Identify which cell holds the provided text, then report its [x, y] central coordinate. 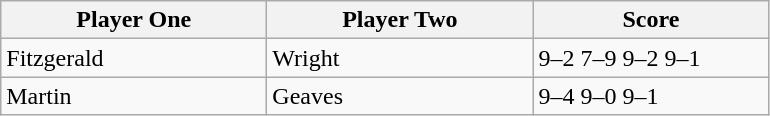
Player Two [400, 20]
9–4 9–0 9–1 [651, 96]
Fitzgerald [134, 58]
Martin [134, 96]
Score [651, 20]
Wright [400, 58]
Geaves [400, 96]
9–2 7–9 9–2 9–1 [651, 58]
Player One [134, 20]
